Provide the [x, y] coordinate of the cell's center where the given text is located.  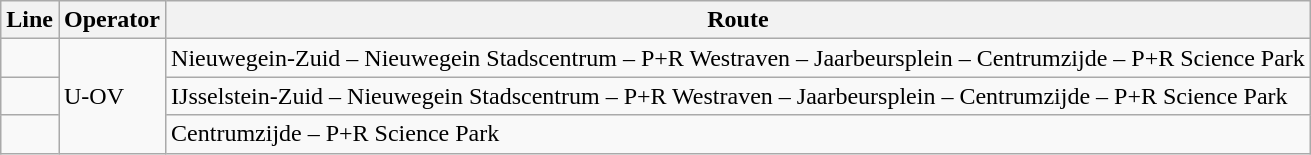
Centrumzijde – P+R Science Park [738, 134]
Route [738, 20]
U-OV [112, 96]
Nieuwegein-Zuid – Nieuwegein Stadscentrum – P+R Westraven – Jaarbeursplein – Centrumzijde – P+R Science Park [738, 58]
Operator [112, 20]
Line [30, 20]
IJsselstein-Zuid – Nieuwegein Stadscentrum – P+R Westraven – Jaarbeursplein – Centrumzijde – P+R Science Park [738, 96]
